Scan for the cell matching the given text and deliver its [X, Y] coordinate at center. 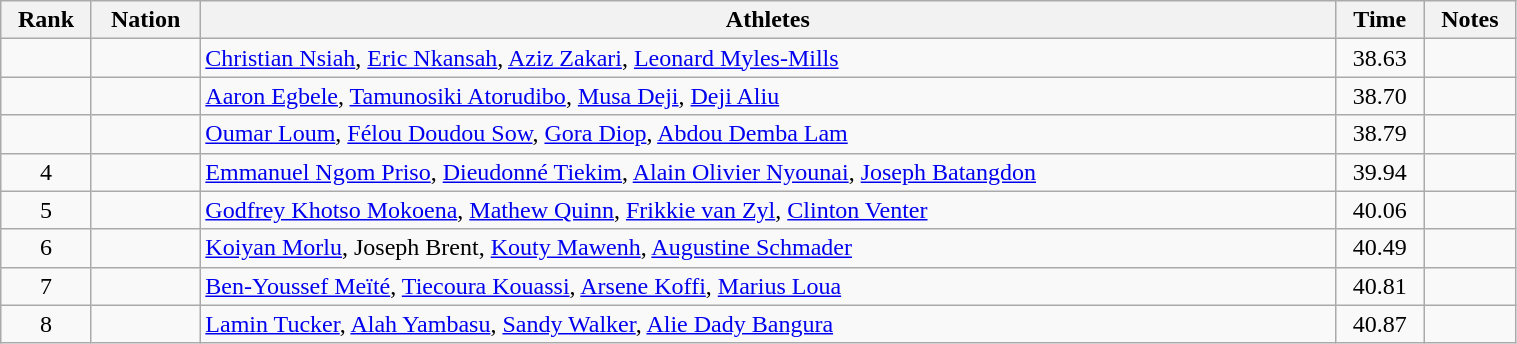
40.49 [1380, 248]
40.87 [1380, 324]
38.70 [1380, 96]
Nation [146, 20]
Lamin Tucker, Alah Yambasu, Sandy Walker, Alie Dady Bangura [768, 324]
Emmanuel Ngom Priso, Dieudonné Tiekim, Alain Olivier Nyounai, Joseph Batangdon [768, 172]
Christian Nsiah, Eric Nkansah, Aziz Zakari, Leonard Myles-Mills [768, 58]
8 [46, 324]
Koiyan Morlu, Joseph Brent, Kouty Mawenh, Augustine Schmader [768, 248]
40.06 [1380, 210]
4 [46, 172]
Rank [46, 20]
39.94 [1380, 172]
Ben-Youssef Meïté, Tiecoura Kouassi, Arsene Koffi, Marius Loua [768, 286]
6 [46, 248]
Aaron Egbele, Tamunosiki Atorudibo, Musa Deji, Deji Aliu [768, 96]
38.79 [1380, 134]
Godfrey Khotso Mokoena, Mathew Quinn, Frikkie van Zyl, Clinton Venter [768, 210]
Notes [1470, 20]
7 [46, 286]
Athletes [768, 20]
Time [1380, 20]
38.63 [1380, 58]
5 [46, 210]
Oumar Loum, Félou Doudou Sow, Gora Diop, Abdou Demba Lam [768, 134]
40.81 [1380, 286]
